Return (x, y) of the center of cell containing provided text 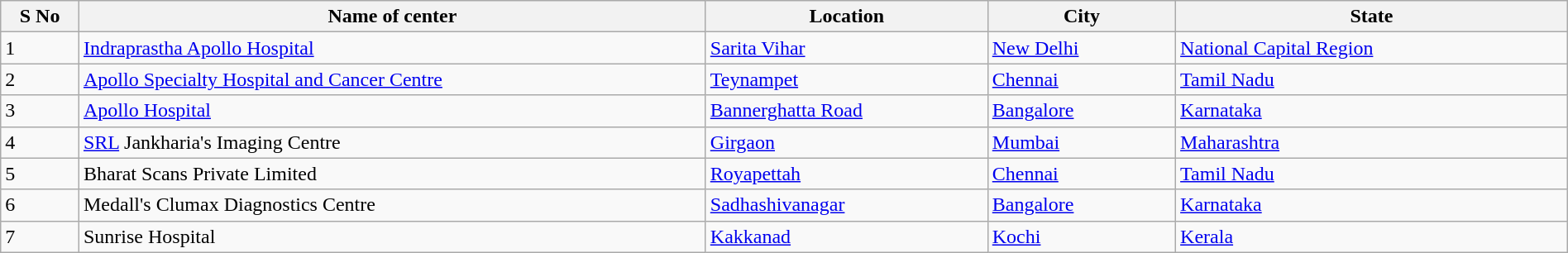
Bharat Scans Private Limited (392, 174)
1 (40, 48)
6 (40, 205)
City (1082, 17)
SRL Jankharia's Imaging Centre (392, 142)
Indraprastha Apollo Hospital (392, 48)
3 (40, 111)
Sadhashivanagar (847, 205)
Maharashtra (1372, 142)
7 (40, 236)
Kakkanad (847, 236)
State (1372, 17)
Sarita Vihar (847, 48)
Location (847, 17)
Kerala (1372, 236)
5 (40, 174)
Bannerghatta Road (847, 111)
Name of center (392, 17)
Teynampet (847, 79)
National Capital Region (1372, 48)
Kochi (1082, 236)
New Delhi (1082, 48)
Royapettah (847, 174)
4 (40, 142)
S No (40, 17)
Girgaon (847, 142)
Medall's Clumax Diagnostics Centre (392, 205)
Sunrise Hospital (392, 236)
Mumbai (1082, 142)
Apollo Specialty Hospital and Cancer Centre (392, 79)
Apollo Hospital (392, 111)
2 (40, 79)
